Extract the (X, Y) coordinate from the center of the cell holding the provided text.  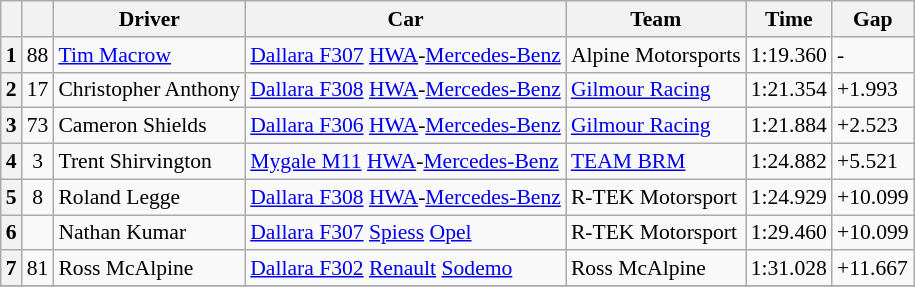
Mygale M11 HWA-Mercedes-Benz (406, 162)
1:31.028 (789, 269)
Dallara F307 Spiess Opel (406, 233)
Dallara F302 Renault Sodemo (406, 269)
17 (38, 90)
+2.523 (873, 126)
Christopher Anthony (149, 90)
Gap (873, 19)
Dallara F307 HWA-Mercedes-Benz (406, 55)
Dallara F306 HWA-Mercedes-Benz (406, 126)
1:21.354 (789, 90)
2 (12, 90)
7 (12, 269)
Team (656, 19)
Cameron Shields (149, 126)
1:24.882 (789, 162)
Car (406, 19)
Nathan Kumar (149, 233)
1:29.460 (789, 233)
+11.667 (873, 269)
1 (12, 55)
- (873, 55)
6 (12, 233)
Time (789, 19)
4 (12, 162)
1:24.929 (789, 197)
88 (38, 55)
5 (12, 197)
1:19.360 (789, 55)
81 (38, 269)
TEAM BRM (656, 162)
Driver (149, 19)
8 (38, 197)
Trent Shirvington (149, 162)
+1.993 (873, 90)
Roland Legge (149, 197)
73 (38, 126)
Alpine Motorsports (656, 55)
Tim Macrow (149, 55)
+5.521 (873, 162)
1:21.884 (789, 126)
